Locate the cell with the specified text and output its (x, y) center coordinate. 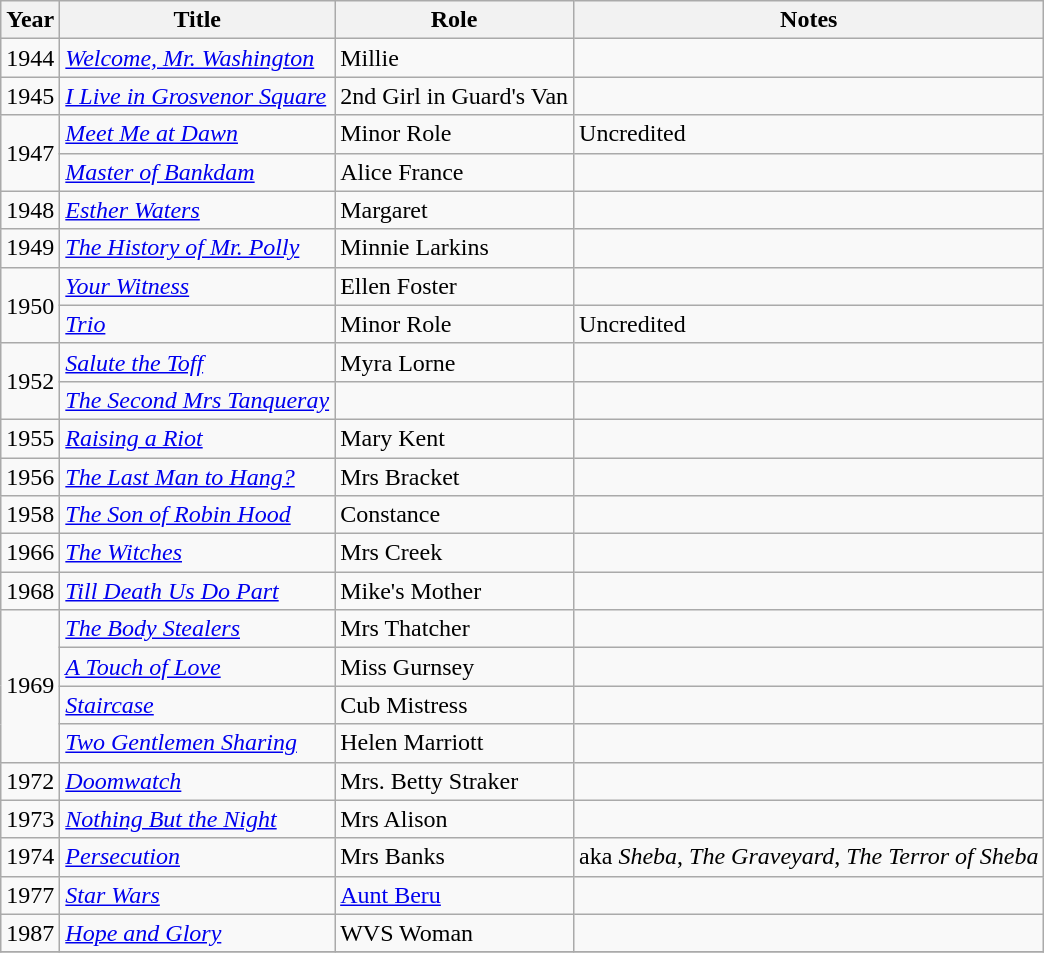
Myra Lorne (454, 362)
1973 (30, 819)
A Touch of Love (198, 667)
2nd Girl in Guard's Van (454, 96)
aka Sheba, The Graveyard, The Terror of Sheba (809, 857)
1972 (30, 781)
I Live in Grosvenor Square (198, 96)
The Witches (198, 553)
Mrs Banks (454, 857)
Staircase (198, 705)
Minnie Larkins (454, 248)
1955 (30, 438)
WVS Woman (454, 933)
Nothing But the Night (198, 819)
Mrs Creek (454, 553)
The Last Man to Hang? (198, 477)
1966 (30, 553)
1958 (30, 515)
Helen Marriott (454, 743)
Raising a Riot (198, 438)
Ellen Foster (454, 286)
The Second Mrs Tanqueray (198, 400)
Doomwatch (198, 781)
Millie (454, 58)
Star Wars (198, 895)
Cub Mistress (454, 705)
Mrs Alison (454, 819)
The History of Mr. Polly (198, 248)
Persecution (198, 857)
Welcome, Mr. Washington (198, 58)
1952 (30, 381)
Constance (454, 515)
Esther Waters (198, 210)
Two Gentlemen Sharing (198, 743)
Mrs. Betty Straker (454, 781)
Mary Kent (454, 438)
1948 (30, 210)
The Son of Robin Hood (198, 515)
Mrs Bracket (454, 477)
Hope and Glory (198, 933)
1956 (30, 477)
Master of Bankdam (198, 172)
Trio (198, 324)
Mike's Mother (454, 591)
Till Death Us Do Part (198, 591)
Margaret (454, 210)
Your Witness (198, 286)
1944 (30, 58)
The Body Stealers (198, 629)
1947 (30, 153)
1950 (30, 305)
1968 (30, 591)
1949 (30, 248)
Salute the Toff (198, 362)
Mrs Thatcher (454, 629)
Title (198, 20)
1974 (30, 857)
Alice France (454, 172)
Miss Gurnsey (454, 667)
Aunt Beru (454, 895)
1969 (30, 686)
Meet Me at Dawn (198, 134)
1987 (30, 933)
1945 (30, 96)
Role (454, 20)
Year (30, 20)
1977 (30, 895)
Notes (809, 20)
